Detect which cell encompasses the target text, then output its (X, Y) center coordinate. 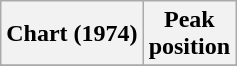
Chart (1974) (72, 34)
Peakposition (189, 34)
